Scan for the cell matching the given text and deliver its [x, y] coordinate at center. 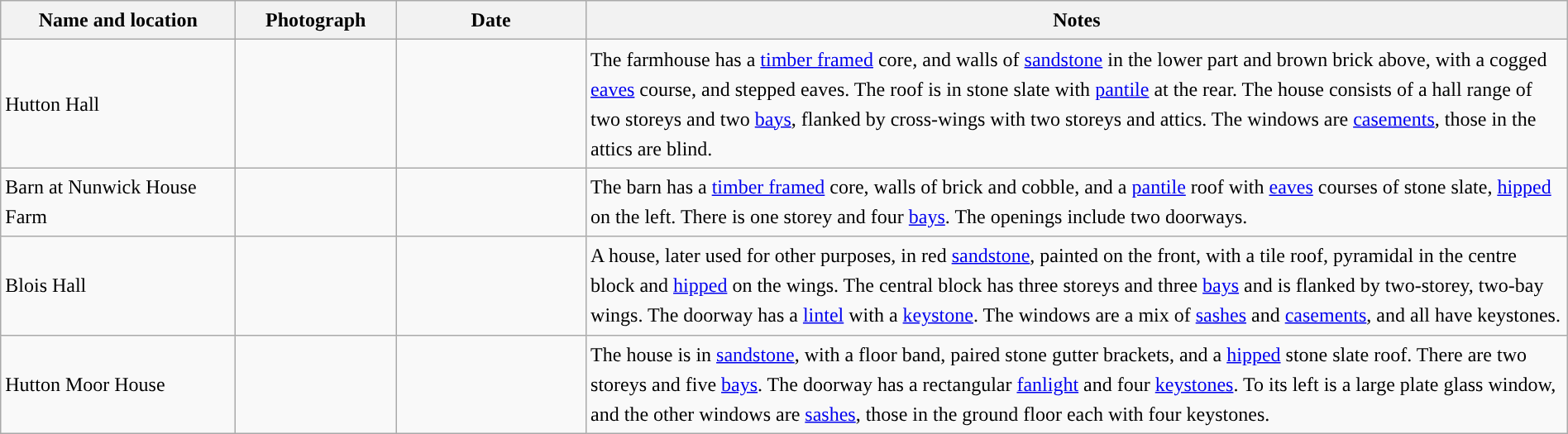
Hutton Moor House [118, 384]
Date [491, 20]
Blois Hall [118, 286]
Hutton Hall [118, 104]
Name and location [118, 20]
Notes [1077, 20]
Photograph [316, 20]
Barn at Nunwick House Farm [118, 202]
